Determine the (X, Y) coordinate at the center of the cell enclosing the given text.  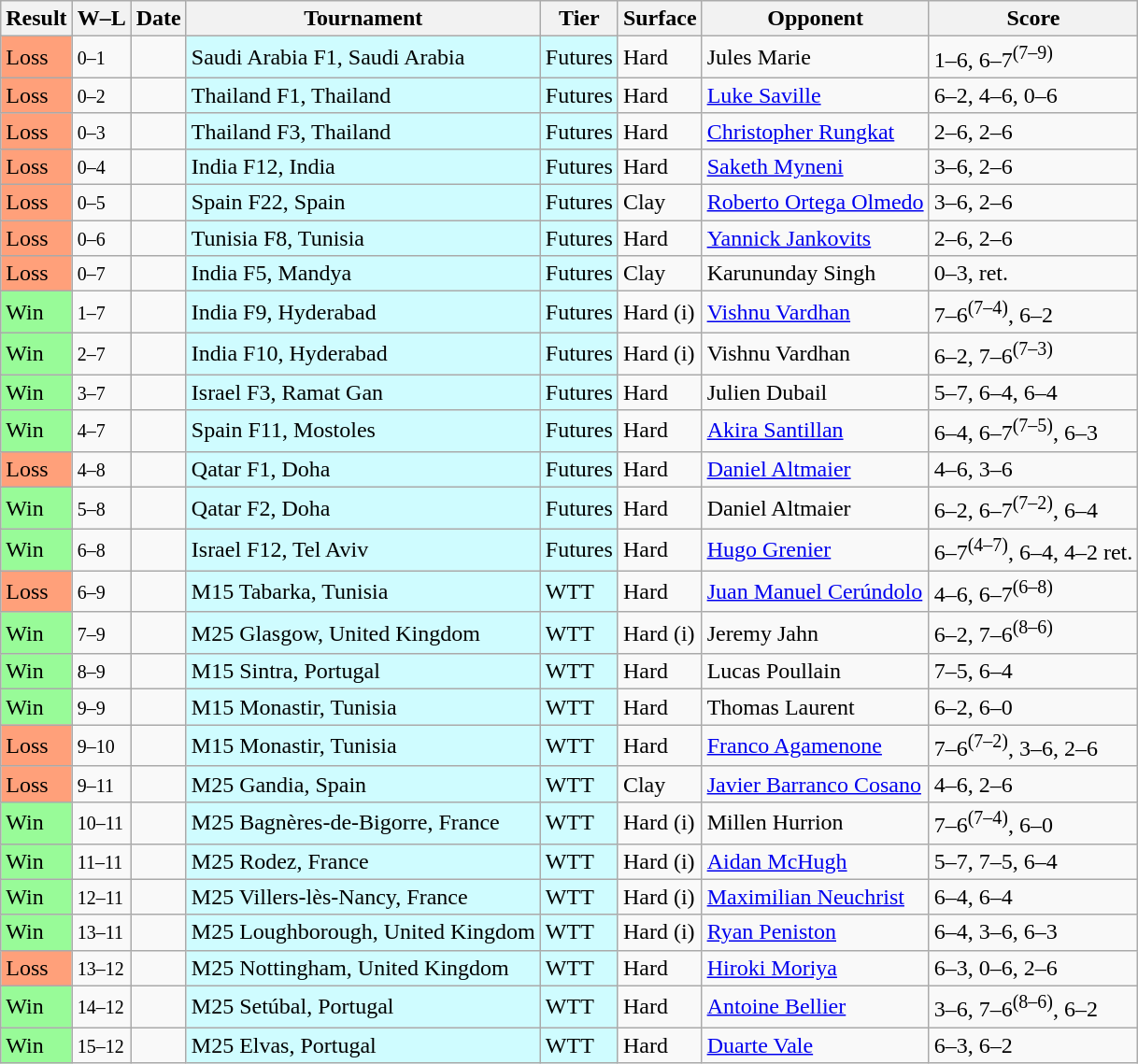
4–6, 2–6 (1033, 784)
Spain F22, Spain (363, 203)
5–8 (101, 508)
India F9, Hyderabad (363, 312)
Spain F11, Mostoles (363, 432)
India F10, Hyderabad (363, 353)
Hugo Grenier (815, 549)
13–11 (101, 932)
3–7 (101, 392)
6–4, 6–7(7–5), 6–3 (1033, 432)
M25 Rodez, France (363, 861)
6–4, 6–4 (1033, 897)
M25 Loughborough, United Kingdom (363, 932)
6–2, 6–0 (1033, 707)
Julien Dubail (815, 392)
6–3, 0–6, 2–6 (1033, 968)
Karununday Singh (815, 274)
6–3, 6–2 (1033, 1045)
Aidan McHugh (815, 861)
Maximilian Neuchrist (815, 897)
0–1 (101, 58)
1–6, 6–7(7–9) (1033, 58)
Lucas Poullain (815, 672)
7–9 (101, 633)
Qatar F2, Doha (363, 508)
6–8 (101, 549)
0–4 (101, 166)
6–9 (101, 592)
3–6, 7–6(8–6), 6–2 (1033, 1007)
7–6(7–2), 3–6, 2–6 (1033, 745)
4–6, 6–7(6–8) (1033, 592)
M15 Tabarka, Tunisia (363, 592)
6–2, 7–6(7–3) (1033, 353)
M25 Gandia, Spain (363, 784)
Millen Hurrion (815, 822)
India F12, India (363, 166)
Antoine Bellier (815, 1007)
Yannick Jankovits (815, 238)
Christopher Rungkat (815, 131)
7–6(7–4), 6–0 (1033, 822)
0–7 (101, 274)
13–12 (101, 968)
Javier Barranco Cosano (815, 784)
4–6, 3–6 (1033, 469)
Akira Santillan (815, 432)
5–7, 7–5, 6–4 (1033, 861)
Duarte Vale (815, 1045)
Tier (579, 19)
Qatar F1, Doha (363, 469)
Luke Saville (815, 95)
Israel F12, Tel Aviv (363, 549)
Israel F3, Ramat Gan (363, 392)
Thomas Laurent (815, 707)
Saudi Arabia F1, Saudi Arabia (363, 58)
0–3, ret. (1033, 274)
0–2 (101, 95)
M25 Elvas, Portugal (363, 1045)
M25 Setúbal, Portugal (363, 1007)
9–9 (101, 707)
1–7 (101, 312)
7–6(7–4), 6–2 (1033, 312)
9–11 (101, 784)
6–4, 3–6, 6–3 (1033, 932)
4–7 (101, 432)
6–2, 6–7(7–2), 6–4 (1033, 508)
Score (1033, 19)
India F5, Mandya (363, 274)
7–5, 6–4 (1033, 672)
6–2, 7–6(8–6) (1033, 633)
Hiroki Moriya (815, 968)
M25 Villers-lès-Nancy, France (363, 897)
Thailand F3, Thailand (363, 131)
8–9 (101, 672)
14–12 (101, 1007)
Jeremy Jahn (815, 633)
0–3 (101, 131)
10–11 (101, 822)
Jules Marie (815, 58)
W–L (101, 19)
11–11 (101, 861)
Thailand F1, Thailand (363, 95)
Ryan Peniston (815, 932)
M25 Glasgow, United Kingdom (363, 633)
M25 Bagnères-de-Bigorre, France (363, 822)
6–2, 4–6, 0–6 (1033, 95)
5–7, 6–4, 6–4 (1033, 392)
0–5 (101, 203)
9–10 (101, 745)
4–8 (101, 469)
Juan Manuel Cerúndolo (815, 592)
Saketh Myneni (815, 166)
M25 Nottingham, United Kingdom (363, 968)
6–7(4–7), 6–4, 4–2 ret. (1033, 549)
Franco Agamenone (815, 745)
0–6 (101, 238)
2–7 (101, 353)
Surface (660, 19)
12–11 (101, 897)
M15 Sintra, Portugal (363, 672)
Opponent (815, 19)
Tunisia F8, Tunisia (363, 238)
15–12 (101, 1045)
Result (36, 19)
Tournament (363, 19)
Roberto Ortega Olmedo (815, 203)
Date (159, 19)
